Provide the [X, Y] coordinate of the cell's center where the given text is located.  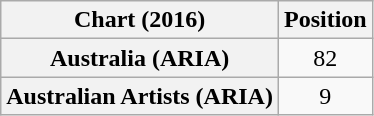
Australia (ARIA) [140, 58]
Australian Artists (ARIA) [140, 96]
Position [325, 20]
9 [325, 96]
Chart (2016) [140, 20]
82 [325, 58]
